Detect which cell encompasses the target text, then output its (X, Y) center coordinate. 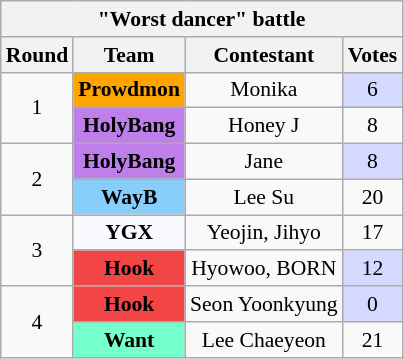
0 (373, 304)
12 (373, 269)
YGX (129, 233)
Team (129, 55)
17 (373, 233)
Lee Su (264, 197)
Want (129, 340)
Prowdmon (129, 90)
3 (38, 250)
WayB (129, 197)
21 (373, 340)
6 (373, 90)
Seon Yoonkyung (264, 304)
Round (38, 55)
Votes (373, 55)
"Worst dancer" battle (202, 19)
Contestant (264, 55)
Jane (264, 162)
Hyowoo, BORN (264, 269)
1 (38, 108)
Monika (264, 90)
2 (38, 180)
20 (373, 197)
4 (38, 322)
Lee Chaeyeon (264, 340)
Yeojin, Jihyo (264, 233)
Honey J (264, 126)
